Output the [x, y] coordinate of the center of the cell containing the given text.  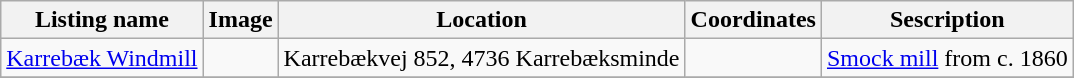
Karrebækvej 852, 4736 Karrebæksminde [482, 58]
Image [240, 20]
Sescription [947, 20]
Coordinates [753, 20]
Location [482, 20]
Smock mill from c. 1860 [947, 58]
Karrebæk Windmill [102, 58]
Listing name [102, 20]
